Scan for the cell matching the given text and deliver its (X, Y) coordinate at center. 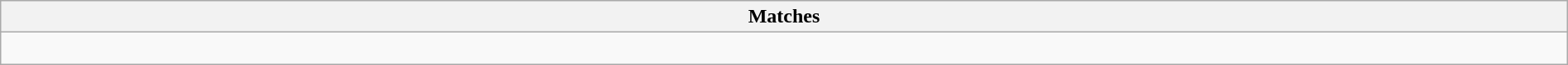
Matches (784, 17)
